Output the (x, y) coordinate of the center of the cell containing the given text.  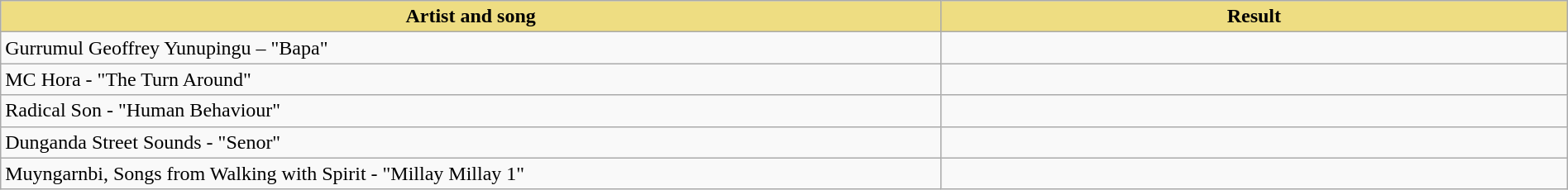
MC Hora - "The Turn Around" (471, 79)
Dunganda Street Sounds - "Senor" (471, 142)
Result (1254, 17)
Gurrumul Geoffrey Yunupingu – "Bapa" (471, 48)
Radical Son - "Human Behaviour" (471, 111)
Artist and song (471, 17)
Muyngarnbi, Songs from Walking with Spirit - "Millay Millay 1" (471, 173)
